For the text-containing cell, return its midpoint in [X, Y] coordinate format. 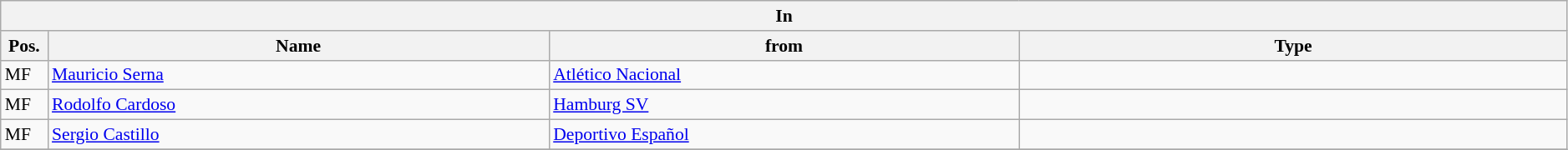
Type [1293, 46]
Pos. [24, 46]
Hamburg SV [784, 105]
Name [298, 46]
Atlético Nacional [784, 75]
Mauricio Serna [298, 75]
Sergio Castillo [298, 135]
In [784, 16]
from [784, 46]
Deportivo Español [784, 135]
Rodolfo Cardoso [298, 105]
